For the text-containing cell, return its midpoint in [X, Y] coordinate format. 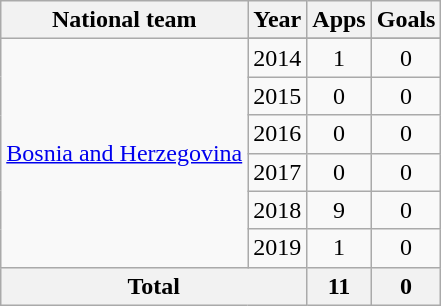
2014 [278, 58]
2019 [278, 248]
2015 [278, 96]
Year [278, 20]
Total [154, 286]
National team [124, 20]
Bosnia and Herzegovina [124, 153]
2018 [278, 210]
Goals [406, 20]
9 [339, 210]
2017 [278, 172]
Apps [339, 20]
11 [339, 286]
2016 [278, 134]
